From the cell containing the given text, extract its center point as [X, Y] coordinate. 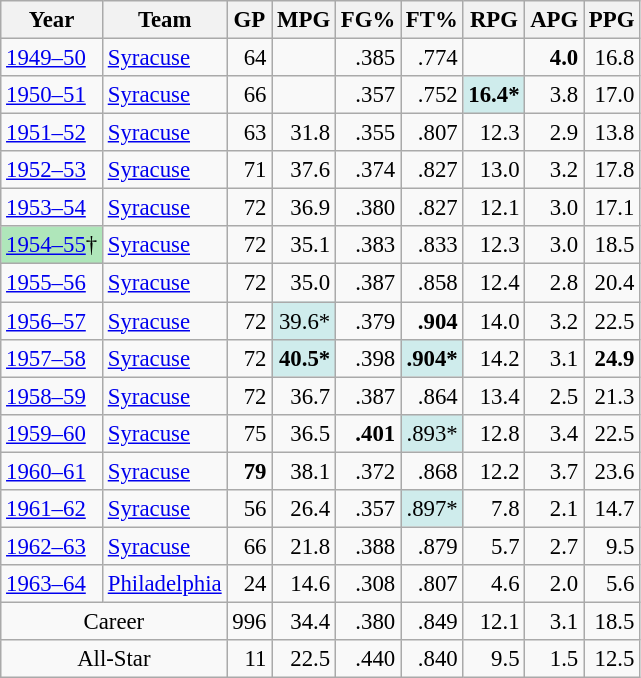
2.5 [554, 396]
3.8 [554, 95]
.383 [368, 245]
.858 [432, 283]
GP [250, 20]
1953–54 [52, 208]
34.4 [304, 621]
.401 [368, 433]
.840 [432, 659]
1962–63 [52, 546]
3.7 [554, 471]
14.0 [494, 321]
63 [250, 133]
5.6 [612, 584]
3.4 [554, 433]
17.8 [612, 170]
14.6 [304, 584]
FG% [368, 20]
.379 [368, 321]
2.7 [554, 546]
.849 [432, 621]
MPG [304, 20]
24 [250, 584]
.904* [432, 358]
16.4* [494, 95]
21.8 [304, 546]
.893* [432, 433]
11 [250, 659]
1.5 [554, 659]
2.1 [554, 509]
RPG [494, 20]
36.9 [304, 208]
.385 [368, 58]
64 [250, 58]
.440 [368, 659]
FT% [432, 20]
23.6 [612, 471]
35.0 [304, 283]
Career [114, 621]
.752 [432, 95]
1950–51 [52, 95]
2.8 [554, 283]
31.8 [304, 133]
1963–64 [52, 584]
17.0 [612, 95]
36.7 [304, 396]
.774 [432, 58]
1957–58 [52, 358]
4.0 [554, 58]
1954–55† [52, 245]
2.9 [554, 133]
5.7 [494, 546]
12.8 [494, 433]
79 [250, 471]
PPG [612, 20]
1958–59 [52, 396]
14.2 [494, 358]
13.0 [494, 170]
.904 [432, 321]
13.8 [612, 133]
1955–56 [52, 283]
.897* [432, 509]
APG [554, 20]
56 [250, 509]
1959–60 [52, 433]
1961–62 [52, 509]
12.4 [494, 283]
75 [250, 433]
71 [250, 170]
.879 [432, 546]
996 [250, 621]
.374 [368, 170]
1956–57 [52, 321]
7.8 [494, 509]
.372 [368, 471]
16.8 [612, 58]
.388 [368, 546]
.868 [432, 471]
14.7 [612, 509]
37.6 [304, 170]
1949–50 [52, 58]
40.5* [304, 358]
Philadelphia [164, 584]
.833 [432, 245]
12.5 [612, 659]
36.5 [304, 433]
All-Star [114, 659]
Year [52, 20]
13.4 [494, 396]
.864 [432, 396]
4.6 [494, 584]
17.1 [612, 208]
1960–61 [52, 471]
.398 [368, 358]
1951–52 [52, 133]
38.1 [304, 471]
Team [164, 20]
26.4 [304, 509]
.308 [368, 584]
12.2 [494, 471]
21.3 [612, 396]
2.0 [554, 584]
24.9 [612, 358]
35.1 [304, 245]
39.6* [304, 321]
.355 [368, 133]
20.4 [612, 283]
1952–53 [52, 170]
